Output the (X, Y) coordinate of the center of the cell containing the given text.  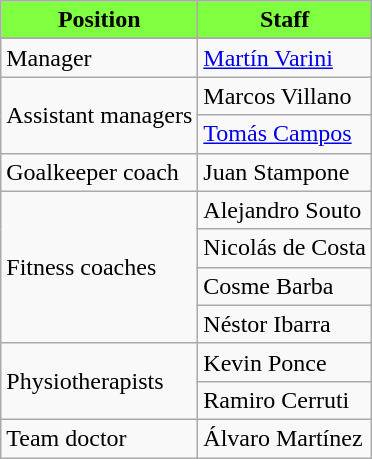
Position (100, 20)
Goalkeeper coach (100, 172)
Tomás Campos (285, 134)
Marcos Villano (285, 96)
Nicolás de Costa (285, 248)
Fitness coaches (100, 267)
Kevin Ponce (285, 362)
Néstor Ibarra (285, 324)
Martín Varini (285, 58)
Team doctor (100, 438)
Juan Stampone (285, 172)
Assistant managers (100, 115)
Staff (285, 20)
Cosme Barba (285, 286)
Alejandro Souto (285, 210)
Manager (100, 58)
Álvaro Martínez (285, 438)
Ramiro Cerruti (285, 400)
Physiotherapists (100, 381)
